Provide the (X, Y) coordinate of the cell's center where the given text is located.  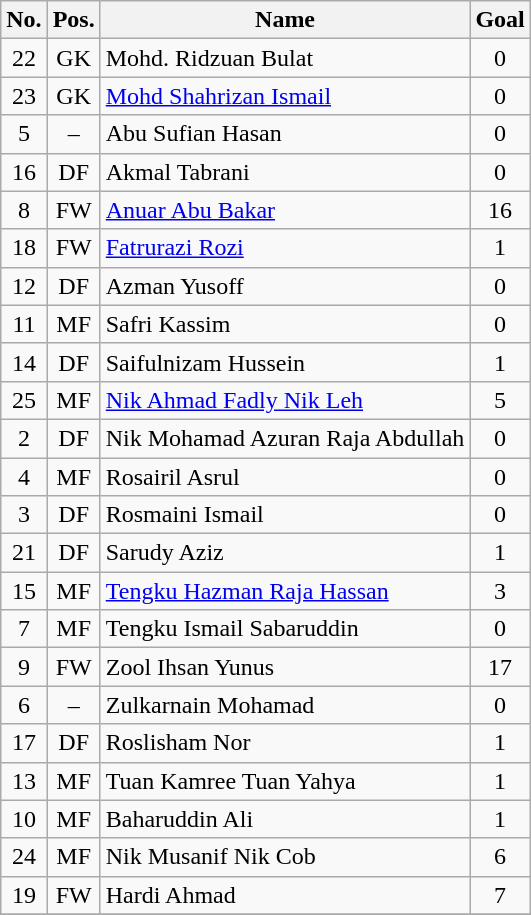
21 (24, 553)
13 (24, 781)
18 (24, 248)
Abu Sufian Hasan (285, 134)
Saifulnizam Hussein (285, 362)
Anuar Abu Bakar (285, 210)
8 (24, 210)
Tuan Kamree Tuan Yahya (285, 781)
Pos. (74, 20)
Azman Yusoff (285, 286)
No. (24, 20)
Roslisham Nor (285, 743)
Sarudy Aziz (285, 553)
4 (24, 477)
Mohd Shahrizan Ismail (285, 96)
Rosairil Asrul (285, 477)
Name (285, 20)
12 (24, 286)
2 (24, 438)
Nik Mohamad Azuran Raja Abdullah (285, 438)
Hardi Ahmad (285, 895)
10 (24, 819)
19 (24, 895)
11 (24, 324)
Zulkarnain Mohamad (285, 705)
Tengku Ismail Sabaruddin (285, 629)
Zool Ihsan Yunus (285, 667)
9 (24, 667)
14 (24, 362)
23 (24, 96)
25 (24, 400)
Rosmaini Ismail (285, 515)
Goal (500, 20)
Baharuddin Ali (285, 819)
22 (24, 58)
Mohd. Ridzuan Bulat (285, 58)
Nik Musanif Nik Cob (285, 857)
Nik Ahmad Fadly Nik Leh (285, 400)
Tengku Hazman Raja Hassan (285, 591)
24 (24, 857)
Safri Kassim (285, 324)
Fatrurazi Rozi (285, 248)
15 (24, 591)
Akmal Tabrani (285, 172)
